Determine the [X, Y] coordinate at the center of the cell enclosing the given text.  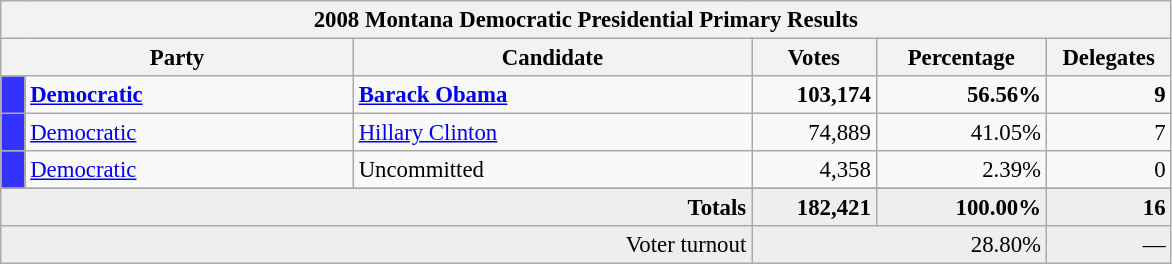
Barack Obama [552, 95]
Votes [814, 58]
7 [1108, 133]
4,358 [814, 170]
Totals [376, 208]
16 [1108, 208]
9 [1108, 95]
2.39% [961, 170]
Delegates [1108, 58]
Party [178, 58]
0 [1108, 170]
2008 Montana Democratic Presidential Primary Results [586, 20]
100.00% [961, 208]
Percentage [961, 58]
Uncommitted [552, 170]
28.80% [900, 245]
182,421 [814, 208]
Candidate [552, 58]
74,889 [814, 133]
56.56% [961, 95]
41.05% [961, 133]
Voter turnout [376, 245]
Hillary Clinton [552, 133]
103,174 [814, 95]
— [1108, 245]
